From the cell containing the given text, extract its center point as (X, Y) coordinate. 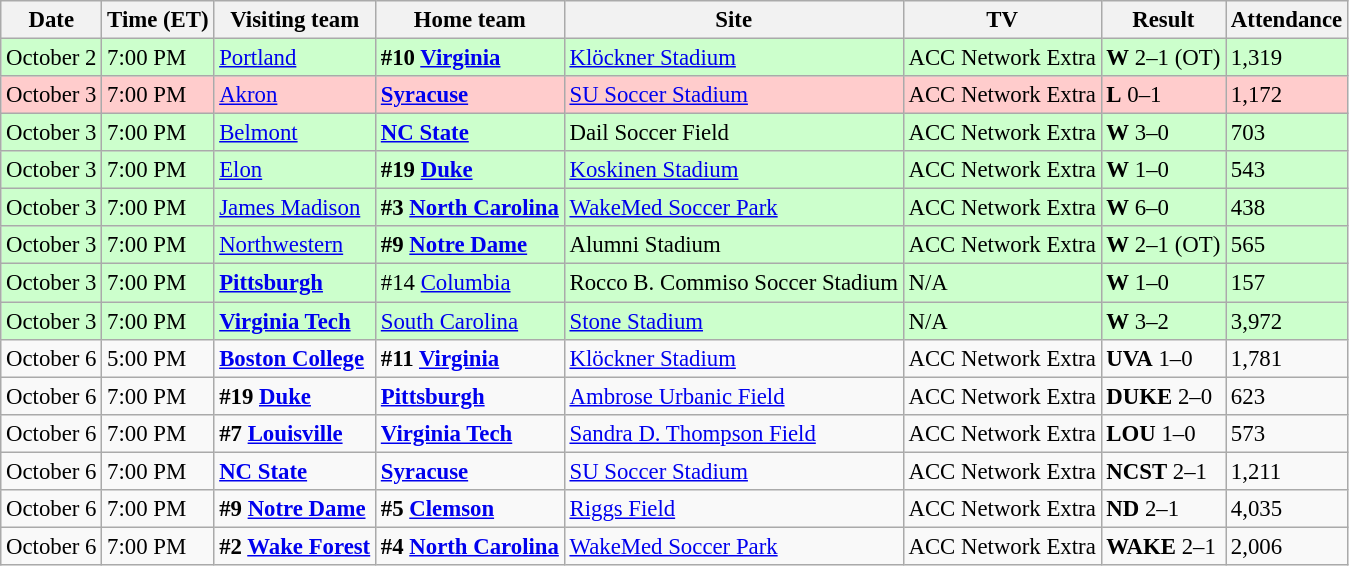
#10 Virginia (470, 58)
DUKE 2–0 (1163, 396)
5:00 PM (158, 358)
#14 Columbia (470, 283)
Result (1163, 20)
543 (1287, 170)
573 (1287, 433)
Elon (295, 170)
623 (1287, 396)
W 6–0 (1163, 208)
Attendance (1287, 20)
3,972 (1287, 321)
ND 2–1 (1163, 509)
1,211 (1287, 471)
Site (734, 20)
TV (1002, 20)
NCST 2–1 (1163, 471)
Date (52, 20)
703 (1287, 133)
LOU 1–0 (1163, 433)
1,172 (1287, 95)
Riggs Field (734, 509)
October 2 (52, 58)
438 (1287, 208)
WAKE 2–1 (1163, 546)
W 3–2 (1163, 321)
Dail Soccer Field (734, 133)
L 0–1 (1163, 95)
Northwestern (295, 245)
Koskinen Stadium (734, 170)
Ambrose Urbanic Field (734, 396)
James Madison (295, 208)
Akron (295, 95)
1,781 (1287, 358)
#2 Wake Forest (295, 546)
565 (1287, 245)
#11 Virginia (470, 358)
Stone Stadium (734, 321)
Rocco B. Commiso Soccer Stadium (734, 283)
Portland (295, 58)
UVA 1–0 (1163, 358)
Belmont (295, 133)
South Carolina (470, 321)
Sandra D. Thompson Field (734, 433)
#7 Louisville (295, 433)
1,319 (1287, 58)
2,006 (1287, 546)
157 (1287, 283)
#4 North Carolina (470, 546)
W 3–0 (1163, 133)
#3 North Carolina (470, 208)
4,035 (1287, 509)
Home team (470, 20)
Alumni Stadium (734, 245)
Time (ET) (158, 20)
Boston College (295, 358)
Visiting team (295, 20)
#5 Clemson (470, 509)
